Capture the cell that displays the provided text and extract its [X, Y] central coordinate. 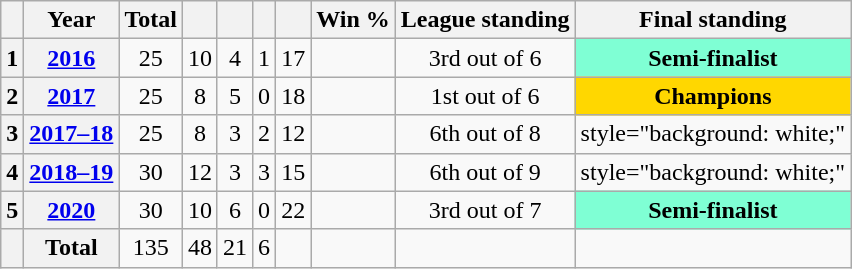
3rd out of 7 [485, 210]
22 [294, 210]
Final standing [712, 20]
2020 [72, 210]
6th out of 9 [485, 172]
18 [294, 96]
1st out of 6 [485, 96]
135 [151, 248]
17 [294, 58]
Year [72, 20]
Champions [712, 96]
3rd out of 6 [485, 58]
15 [294, 172]
Win % [354, 20]
2016 [72, 58]
2017–18 [72, 134]
League standing [485, 20]
6th out of 8 [485, 134]
2017 [72, 96]
48 [200, 248]
2018–19 [72, 172]
21 [234, 248]
